Extract the [x, y] coordinate from the center of the cell holding the provided text.  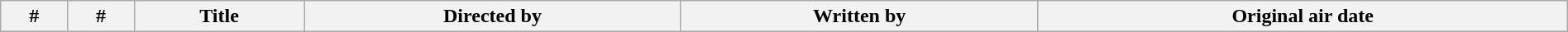
Directed by [493, 16]
Written by [859, 16]
Original air date [1303, 16]
Title [218, 16]
